For the text-containing cell, return its midpoint in (X, Y) coordinate format. 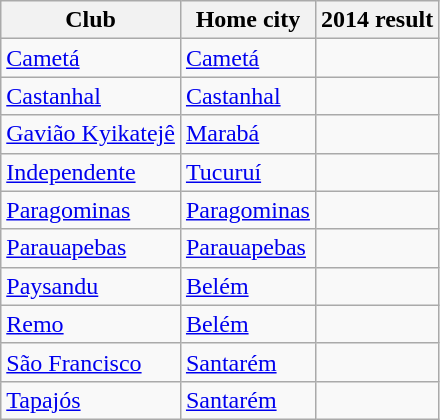
Paysandu (91, 286)
Independente (91, 172)
Club (91, 20)
Tapajós (91, 400)
Remo (91, 324)
2014 result (376, 20)
Home city (248, 20)
Gavião Kyikatejê (91, 134)
São Francisco (91, 362)
Marabá (248, 134)
Tucuruí (248, 172)
